Extract the (X, Y) coordinate from the center of the cell holding the provided text.  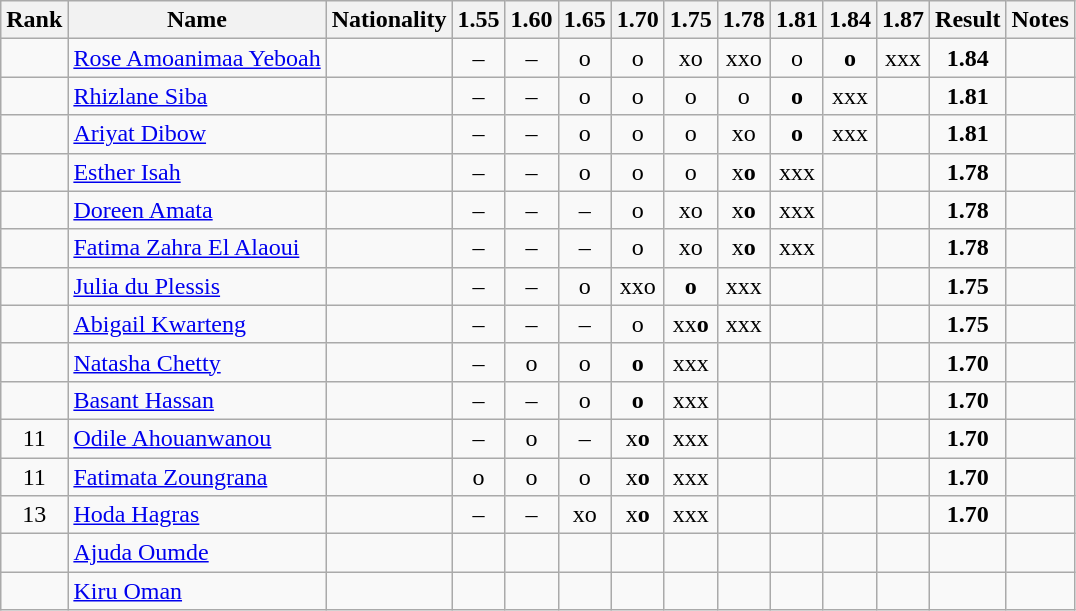
13 (34, 515)
1.60 (532, 20)
1.87 (902, 20)
Notes (1040, 20)
1.55 (478, 20)
Hoda Hagras (197, 515)
Rank (34, 20)
Ajuda Oumde (197, 553)
Rose Amoanimaa Yeboah (197, 58)
Odile Ahouanwanou (197, 438)
Rhizlane Siba (197, 96)
Name (197, 20)
Fatimata Zoungrana (197, 477)
Fatima Zahra El Alaoui (197, 248)
Julia du Plessis (197, 286)
Natasha Chetty (197, 362)
Nationality (389, 20)
Esther Isah (197, 172)
1.65 (584, 20)
Doreen Amata (197, 210)
Basant Hassan (197, 400)
Abigail Kwarteng (197, 324)
Kiru Oman (197, 591)
Ariyat Dibow (197, 134)
Result (968, 20)
